For the text-containing cell, return its midpoint in (x, y) coordinate format. 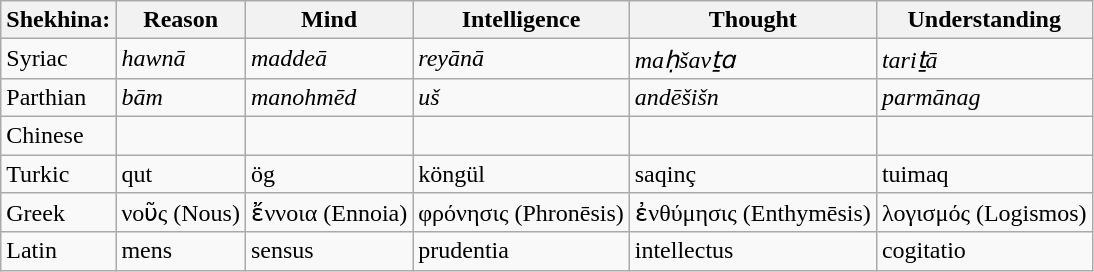
andēšišn (752, 97)
qut (181, 173)
Chinese (58, 135)
cogitatio (984, 251)
manohmēd (328, 97)
Latin (58, 251)
ἐνθύμησις (Enthymēsis) (752, 213)
Greek (58, 213)
sensus (328, 251)
maddeā (328, 59)
prudentia (522, 251)
φρόνησις (Phronēsis) (522, 213)
λογισμός (Logismos) (984, 213)
uš (522, 97)
bām (181, 97)
Syriac (58, 59)
Understanding (984, 20)
reyānā (522, 59)
Turkic (58, 173)
Thought (752, 20)
saqinç (752, 173)
mens (181, 251)
parmānag (984, 97)
köngül (522, 173)
Parthian (58, 97)
hawnā (181, 59)
tuimaq (984, 173)
tariṯā (984, 59)
Intelligence (522, 20)
ἔννοια (Ennoia) (328, 213)
maḥšavṯɑ (752, 59)
intellectus (752, 251)
ög (328, 173)
νοῦς (Nous) (181, 213)
Shekhina: (58, 20)
Mind (328, 20)
Reason (181, 20)
